Provide the [x, y] coordinate of the cell's center where the given text is located.  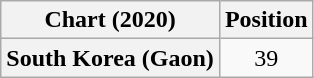
39 [266, 58]
South Korea (Gaon) [110, 58]
Position [266, 20]
Chart (2020) [110, 20]
